Locate the cell with the specified text and output its [X, Y] center coordinate. 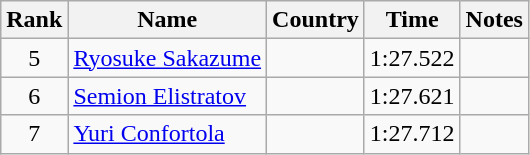
5 [34, 58]
1:27.621 [412, 96]
1:27.522 [412, 58]
Name [168, 20]
Semion Elistratov [168, 96]
7 [34, 134]
1:27.712 [412, 134]
Country [316, 20]
6 [34, 96]
Notes [494, 20]
Rank [34, 20]
Time [412, 20]
Ryosuke Sakazume [168, 58]
Yuri Confortola [168, 134]
